Capture the cell that displays the provided text and extract its (x, y) central coordinate. 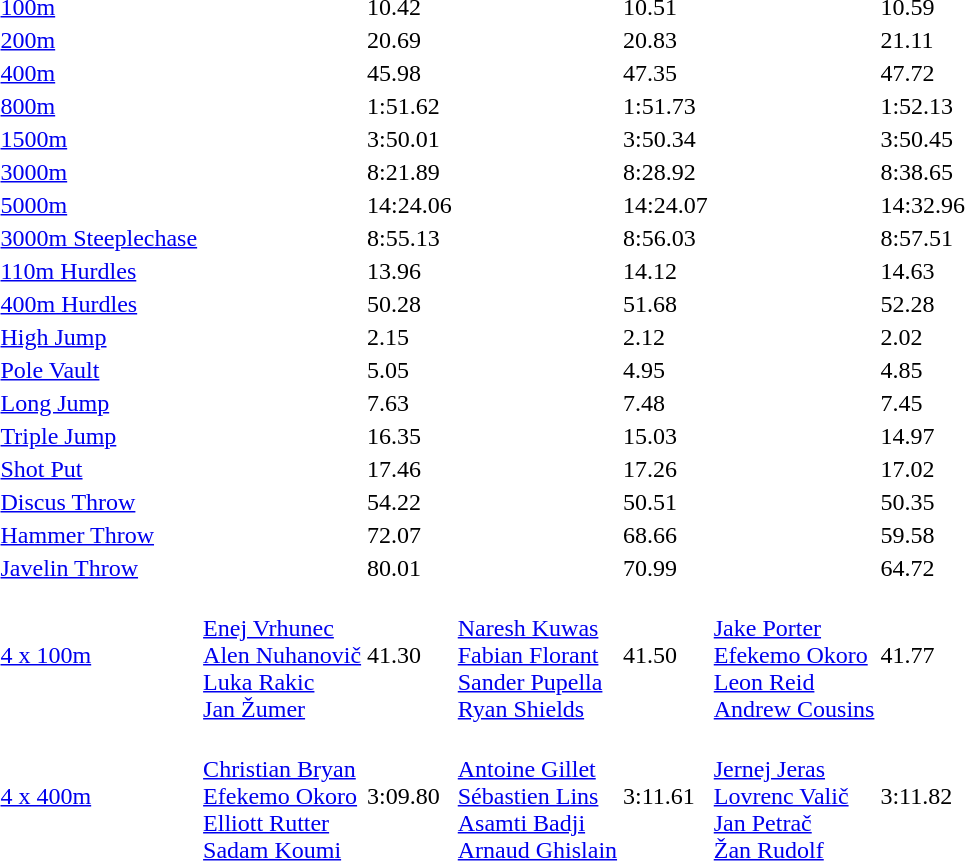
20.83 (666, 40)
16.35 (410, 436)
Enej VrhunecAlen NuhanovičLuka RakicJan Žumer (282, 655)
50.51 (666, 502)
41.50 (666, 655)
1:51.62 (410, 106)
17.26 (666, 469)
5.05 (410, 370)
20.69 (410, 40)
8:55.13 (410, 238)
70.99 (666, 568)
80.01 (410, 568)
8:21.89 (410, 172)
2.12 (666, 337)
4.95 (666, 370)
1:51.73 (666, 106)
14:24.07 (666, 205)
47.35 (666, 73)
7.63 (410, 403)
2.15 (410, 337)
3:50.01 (410, 139)
50.28 (410, 304)
68.66 (666, 535)
14.12 (666, 271)
45.98 (410, 73)
Jake PorterEfekemo OkoroLeon ReidAndrew Cousins (794, 655)
17.46 (410, 469)
54.22 (410, 502)
51.68 (666, 304)
7.48 (666, 403)
15.03 (666, 436)
14:24.06 (410, 205)
72.07 (410, 535)
13.96 (410, 271)
Naresh KuwasFabian FlorantSander PupellaRyan Shields (537, 655)
8:56.03 (666, 238)
41.30 (410, 655)
3:50.34 (666, 139)
8:28.92 (666, 172)
